For the text-containing cell, return its midpoint in [x, y] coordinate format. 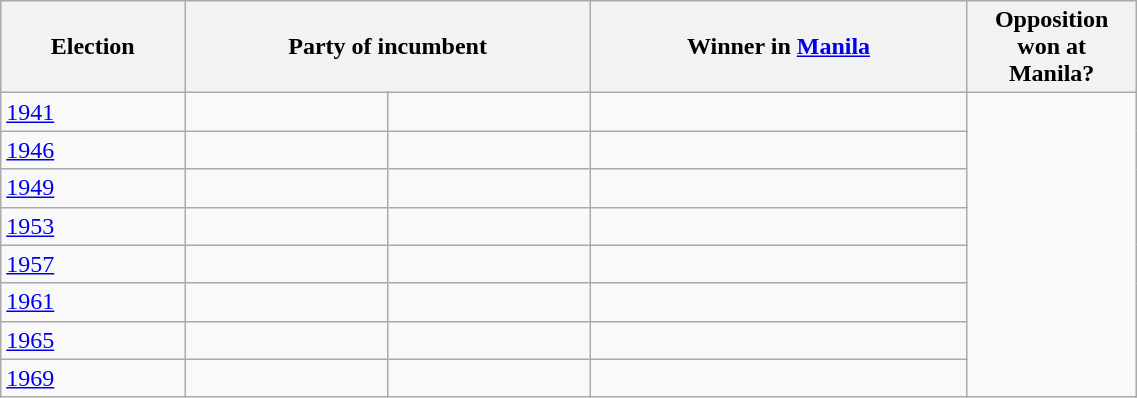
1961 [93, 302]
Opposition won at Manila? [1051, 47]
1949 [93, 188]
1965 [93, 340]
1969 [93, 378]
1946 [93, 150]
Winner in Manila [779, 47]
1957 [93, 264]
1953 [93, 226]
1941 [93, 112]
Party of incumbent [388, 47]
Election [93, 47]
